Scan for the cell matching the given text and deliver its [x, y] coordinate at center. 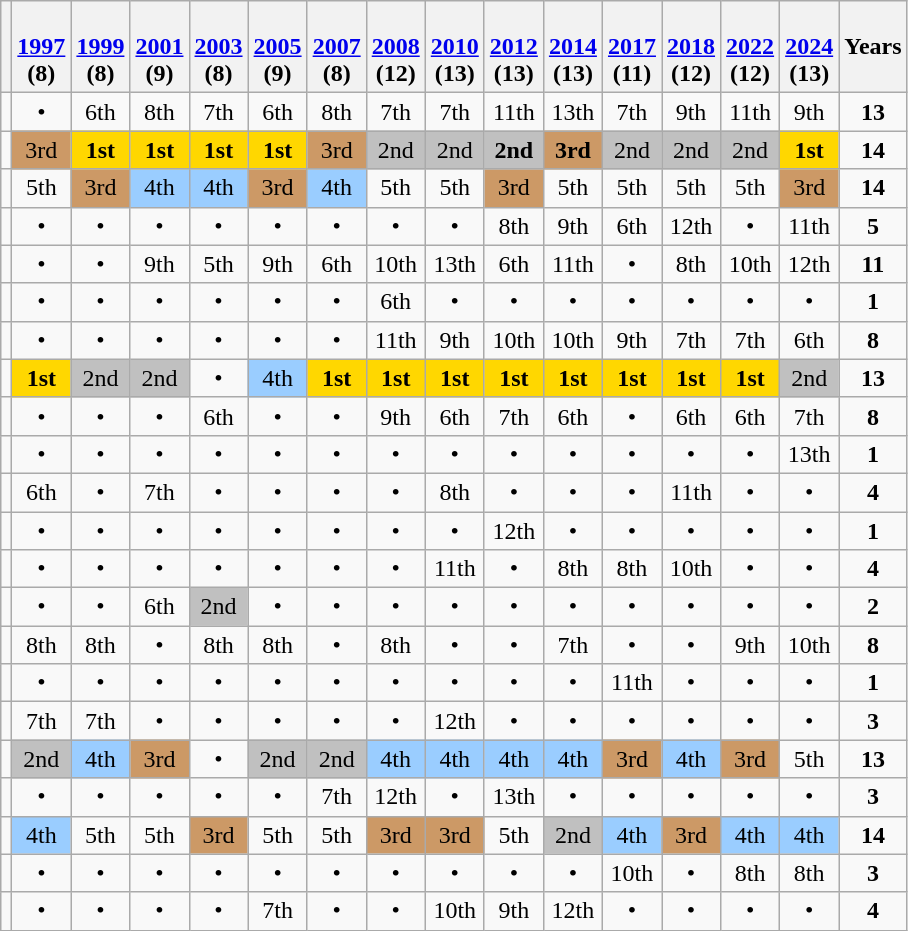
2014(13) [572, 47]
2017(11) [632, 47]
2001(9) [160, 47]
2003(8) [218, 47]
11 [873, 264]
2 [873, 607]
2007(8) [336, 47]
2018(12) [692, 47]
2012(13) [514, 47]
2024(13) [810, 47]
2022(12) [750, 47]
1999(8) [100, 47]
2010(13) [454, 47]
5 [873, 226]
Years [873, 47]
2008(12) [396, 47]
1997(8) [42, 47]
2005(9) [278, 47]
